Locate the cell with the specified text and output its (x, y) center coordinate. 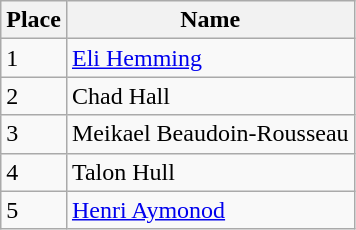
5 (34, 210)
2 (34, 96)
3 (34, 134)
Name (210, 20)
Talon Hull (210, 172)
Henri Aymonod (210, 210)
1 (34, 58)
Meikael Beaudoin-Rousseau (210, 134)
Place (34, 20)
4 (34, 172)
Chad Hall (210, 96)
Eli Hemming (210, 58)
